Scan for the cell matching the given text and deliver its (X, Y) coordinate at center. 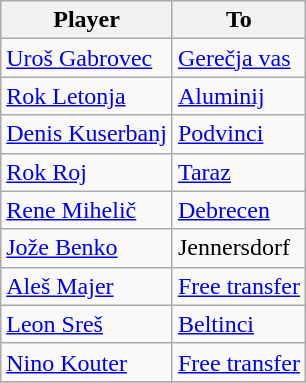
Jennersdorf (238, 248)
To (238, 20)
Gerečja vas (238, 58)
Rene Mihelič (87, 210)
Beltinci (238, 324)
Rok Letonja (87, 96)
Nino Kouter (87, 362)
Uroš Gabrovec (87, 58)
Podvinci (238, 134)
Debrecen (238, 210)
Denis Kuserbanj (87, 134)
Taraz (238, 172)
Rok Roj (87, 172)
Player (87, 20)
Jože Benko (87, 248)
Aleš Majer (87, 286)
Aluminij (238, 96)
Leon Sreš (87, 324)
